Provide the (X, Y) coordinate of the cell's center where the given text is located.  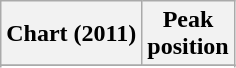
Chart (2011) (72, 34)
Peakposition (188, 34)
